Determine the (x, y) coordinate at the center of the cell enclosing the given text.  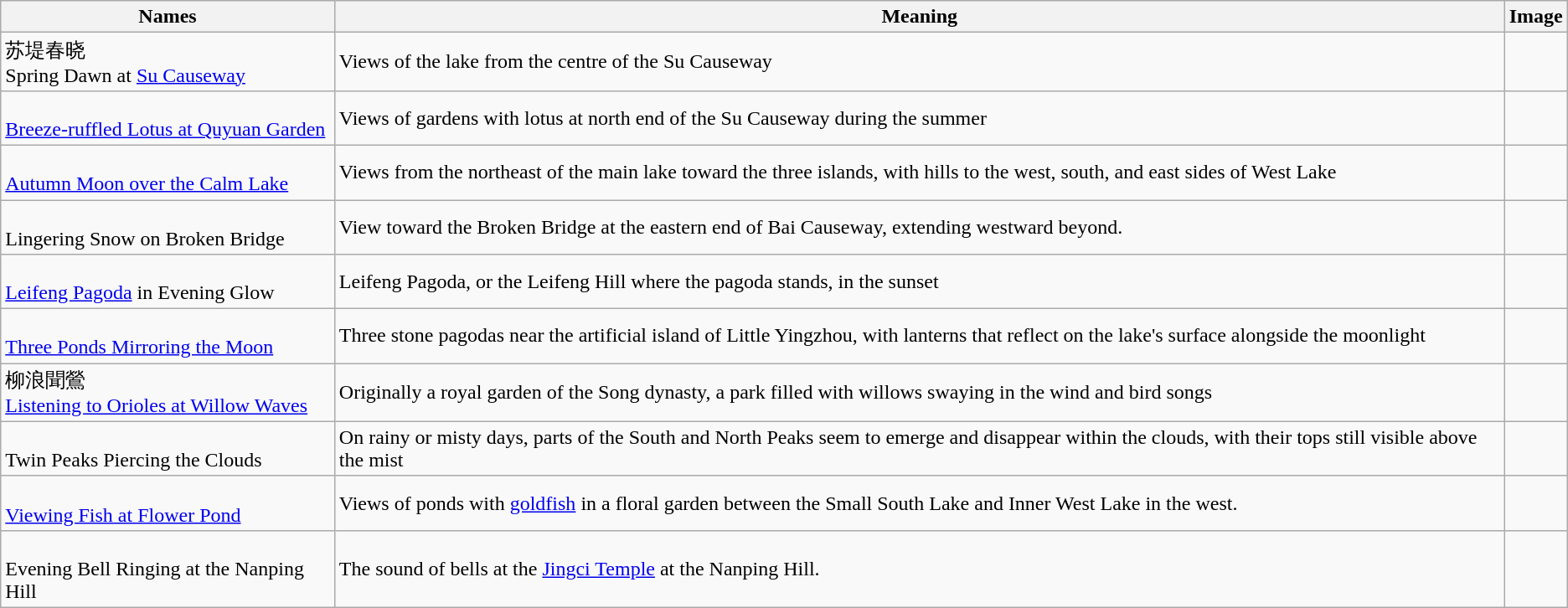
Evening Bell Ringing at the Nanping Hill (168, 569)
柳浪聞鶯Listening to Orioles at Willow Waves (168, 393)
The sound of bells at the Jingci Temple at the Nanping Hill. (920, 569)
Views of the lake from the centre of the Su Causeway (920, 62)
苏堤春晓Spring Dawn at Su Causeway (168, 62)
Image (1536, 17)
View toward the Broken Bridge at the eastern end of Bai Causeway, extending westward beyond. (920, 226)
Three stone pagodas near the artificial island of Little Yingzhou, with lanterns that reflect on the lake's surface alongside the moonlight (920, 337)
Originally a royal garden of the Song dynasty, a park filled with willows swaying in the wind and bird songs (920, 393)
Breeze-ruffled Lotus at Quyuan Garden (168, 117)
Leifeng Pagoda in Evening Glow (168, 281)
Leifeng Pagoda, or the Leifeng Hill where the pagoda stands, in the sunset (920, 281)
Meaning (920, 17)
Viewing Fish at Flower Pond (168, 502)
Views from the northeast of the main lake toward the three islands, with hills to the west, south, and east sides of West Lake (920, 173)
Twin Peaks Piercing the Clouds (168, 449)
Views of ponds with goldfish in a floral garden between the Small South Lake and Inner West Lake in the west. (920, 502)
Views of gardens with lotus at north end of the Su Causeway during the summer (920, 117)
Autumn Moon over the Calm Lake (168, 173)
Lingering Snow on Broken Bridge (168, 226)
Names (168, 17)
Three Ponds Mirroring the Moon (168, 337)
